Identify which cell holds the provided text, then report its [X, Y] central coordinate. 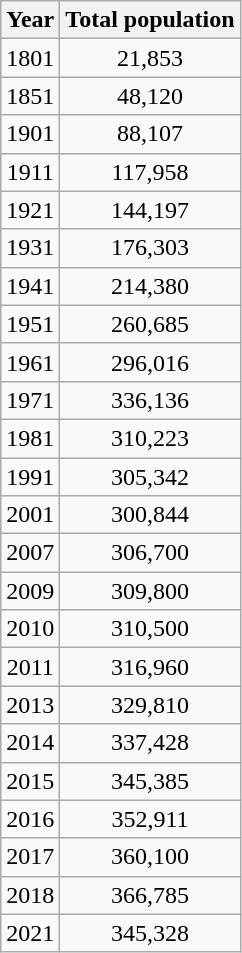
1951 [30, 324]
1911 [30, 172]
366,785 [150, 895]
260,685 [150, 324]
305,342 [150, 477]
2009 [30, 591]
316,960 [150, 667]
2017 [30, 857]
2018 [30, 895]
296,016 [150, 362]
2011 [30, 667]
2021 [30, 933]
352,911 [150, 819]
2010 [30, 629]
2001 [30, 515]
306,700 [150, 553]
176,303 [150, 248]
336,136 [150, 400]
1961 [30, 362]
1801 [30, 58]
214,380 [150, 286]
1901 [30, 134]
1941 [30, 286]
Total population [150, 20]
329,810 [150, 705]
88,107 [150, 134]
2007 [30, 553]
48,120 [150, 96]
345,385 [150, 781]
1971 [30, 400]
360,100 [150, 857]
2016 [30, 819]
2013 [30, 705]
1851 [30, 96]
21,853 [150, 58]
Year [30, 20]
2014 [30, 743]
144,197 [150, 210]
1991 [30, 477]
2015 [30, 781]
310,223 [150, 438]
1931 [30, 248]
345,328 [150, 933]
300,844 [150, 515]
310,500 [150, 629]
1981 [30, 438]
337,428 [150, 743]
309,800 [150, 591]
1921 [30, 210]
117,958 [150, 172]
